Provide the (X, Y) coordinate of the cell's center where the given text is located.  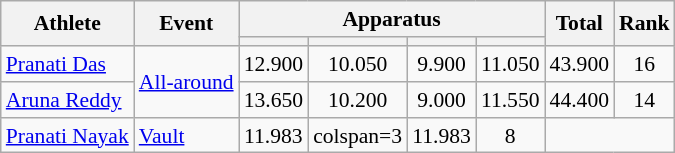
All-around (186, 82)
9.900 (442, 64)
14 (644, 100)
13.650 (274, 100)
44.400 (580, 100)
10.200 (358, 100)
Pranati Das (68, 64)
12.900 (274, 64)
Event (186, 24)
Aruna Reddy (68, 100)
Athlete (68, 24)
16 (644, 64)
10.050 (358, 64)
Apparatus (392, 19)
11.550 (510, 100)
Rank (644, 24)
9.000 (442, 100)
43.900 (580, 64)
Total (580, 24)
11.050 (510, 64)
